Find where the given text appears and provide that cell's center as (x, y) coordinate. 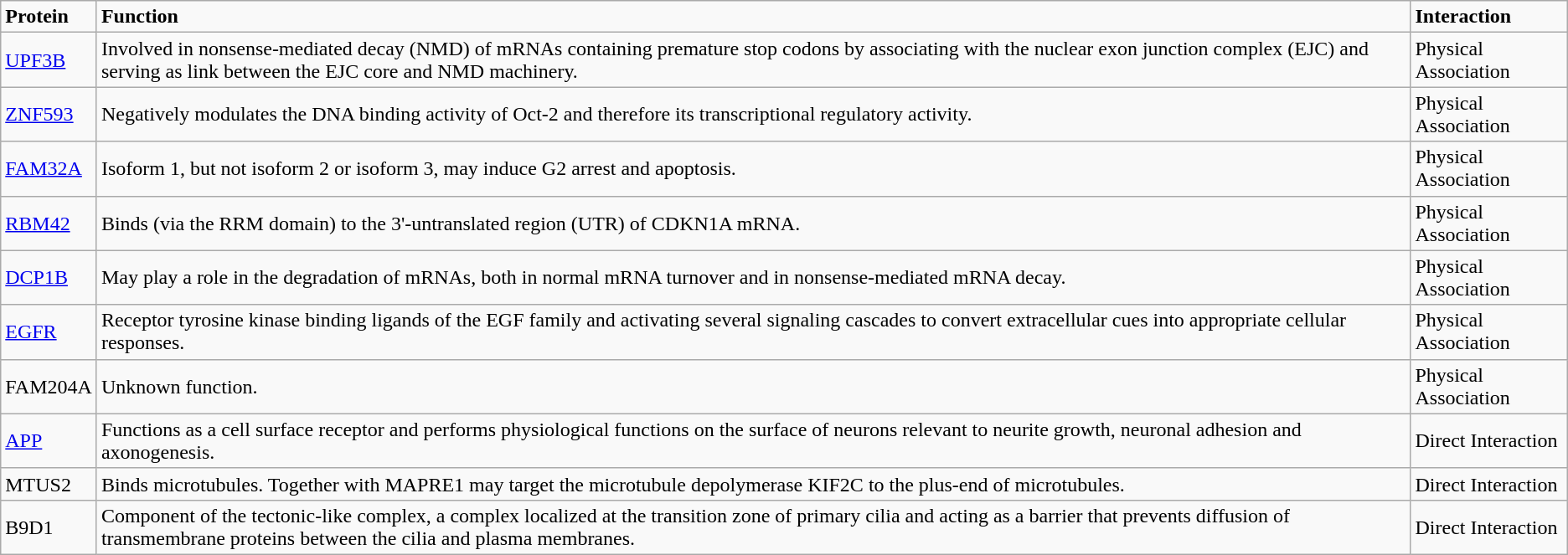
Interaction (1489, 17)
EGFR (49, 331)
UPF3B (49, 60)
Protein (49, 17)
FAM204A (49, 387)
Binds microtubules. Together with MAPRE1 may target the microtubule depolymerase KIF2C to the plus-end of microtubules. (754, 484)
APP (49, 440)
May play a role in the degradation of mRNAs, both in normal mRNA turnover and in nonsense-mediated mRNA decay. (754, 278)
DCP1B (49, 278)
Negatively modulates the DNA binding activity of Oct-2 and therefore its transcriptional regulatory activity. (754, 114)
FAM32A (49, 169)
Isoform 1, but not isoform 2 or isoform 3, may induce G2 arrest and apoptosis. (754, 169)
ZNF593 (49, 114)
RBM42 (49, 223)
Function (754, 17)
Unknown function. (754, 387)
Binds (via the RRM domain) to the 3'-untranslated region (UTR) of CDKN1A mRNA. (754, 223)
MTUS2 (49, 484)
B9D1 (49, 527)
